Pinpoint the cell where the given text exists, returning its [x, y] midpoint coordinate. 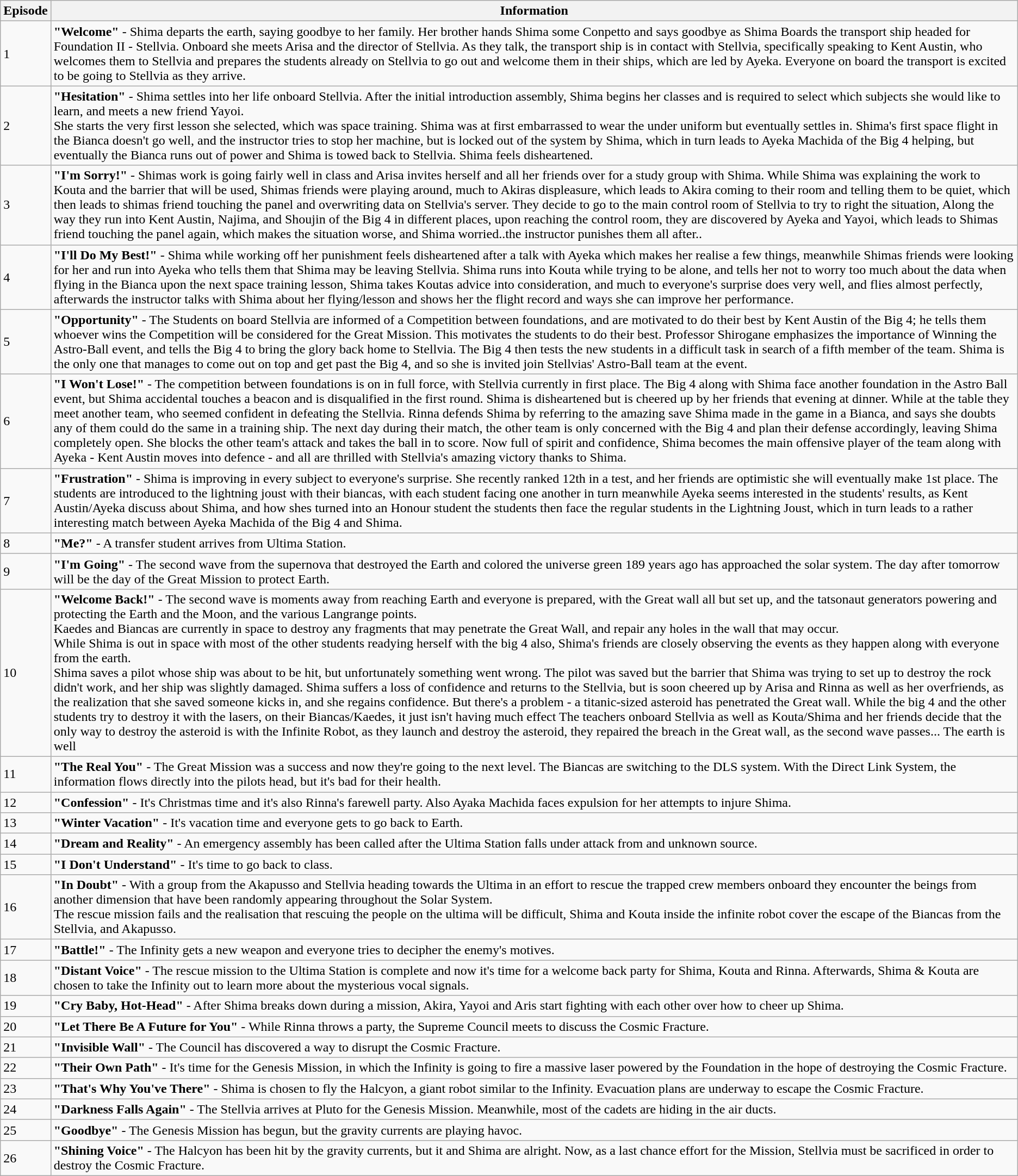
"Goodbye" - The Genesis Mission has begun, but the gravity currents are playing havoc. [534, 1130]
"Battle!" - The Infinity gets a new weapon and everyone tries to decipher the enemy's motives. [534, 950]
23 [26, 1088]
7 [26, 500]
13 [26, 823]
8 [26, 543]
"Invisible Wall" - The Council has discovered a way to disrupt the Cosmic Fracture. [534, 1047]
"Me?" - A transfer student arrives from Ultima Station. [534, 543]
"Cry Baby, Hot-Head" - After Shima breaks down during a mission, Akira, Yayoi and Aris start fighting with each other over how to cheer up Shima. [534, 1006]
15 [26, 864]
21 [26, 1047]
26 [26, 1158]
25 [26, 1130]
14 [26, 844]
"Confession" - It's Christmas time and it's also Rinna's farewell party. Also Ayaka Machida faces expulsion for her attempts to injure Shima. [534, 802]
2 [26, 126]
"Darkness Falls Again" - The Stellvia arrives at Pluto for the Genesis Mission. Meanwhile, most of the cadets are hiding in the air ducts. [534, 1109]
Episode [26, 11]
22 [26, 1068]
12 [26, 802]
18 [26, 978]
19 [26, 1006]
20 [26, 1026]
Information [534, 11]
17 [26, 950]
11 [26, 774]
"Winter Vacation" - It's vacation time and everyone gets to go back to Earth. [534, 823]
4 [26, 277]
9 [26, 571]
6 [26, 421]
10 [26, 673]
24 [26, 1109]
3 [26, 205]
5 [26, 341]
"Let There Be A Future for You" - While Rinna throws a party, the Supreme Council meets to discuss the Cosmic Fracture. [534, 1026]
"Dream and Reality" - An emergency assembly has been called after the Ultima Station falls under attack from and unknown source. [534, 844]
"I Don't Understand" - It's time to go back to class. [534, 864]
1 [26, 53]
16 [26, 907]
